Determine the [X, Y] coordinate at the center of the cell enclosing the given text.  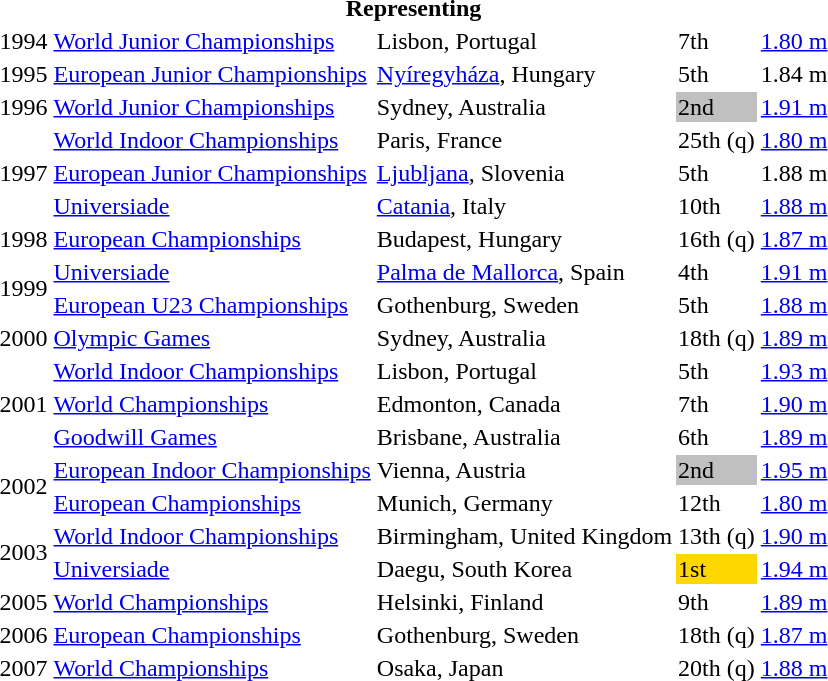
Budapest, Hungary [524, 239]
1st [717, 569]
Olympic Games [212, 338]
13th (q) [717, 536]
Brisbane, Australia [524, 437]
Munich, Germany [524, 503]
4th [717, 272]
Ljubljana, Slovenia [524, 173]
Nyíregyháza, Hungary [524, 74]
16th (q) [717, 239]
25th (q) [717, 140]
Catania, Italy [524, 206]
Birmingham, United Kingdom [524, 536]
Vienna, Austria [524, 470]
Edmonton, Canada [524, 404]
Helsinki, Finland [524, 602]
European U23 Championships [212, 305]
Palma de Mallorca, Spain [524, 272]
9th [717, 602]
Paris, France [524, 140]
Daegu, South Korea [524, 569]
6th [717, 437]
12th [717, 503]
Goodwill Games [212, 437]
10th [717, 206]
European Indoor Championships [212, 470]
